Capture the cell that displays the provided text and extract its [X, Y] central coordinate. 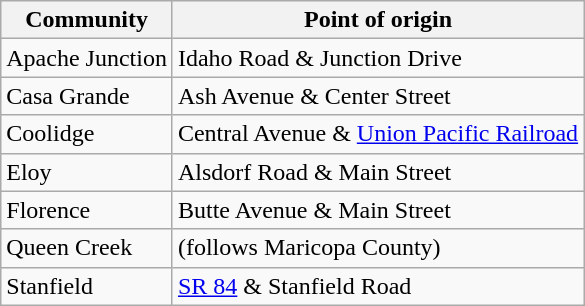
Queen Creek [87, 248]
Apache Junction [87, 58]
Florence [87, 210]
SR 84 & Stanfield Road [378, 286]
Casa Grande [87, 96]
Point of origin [378, 20]
Ash Avenue & Center Street [378, 96]
(follows Maricopa County) [378, 248]
Butte Avenue & Main Street [378, 210]
Eloy [87, 172]
Coolidge [87, 134]
Community [87, 20]
Stanfield [87, 286]
Central Avenue & Union Pacific Railroad [378, 134]
Alsdorf Road & Main Street [378, 172]
Idaho Road & Junction Drive [378, 58]
